Locate the cell with the specified text and output its [X, Y] center coordinate. 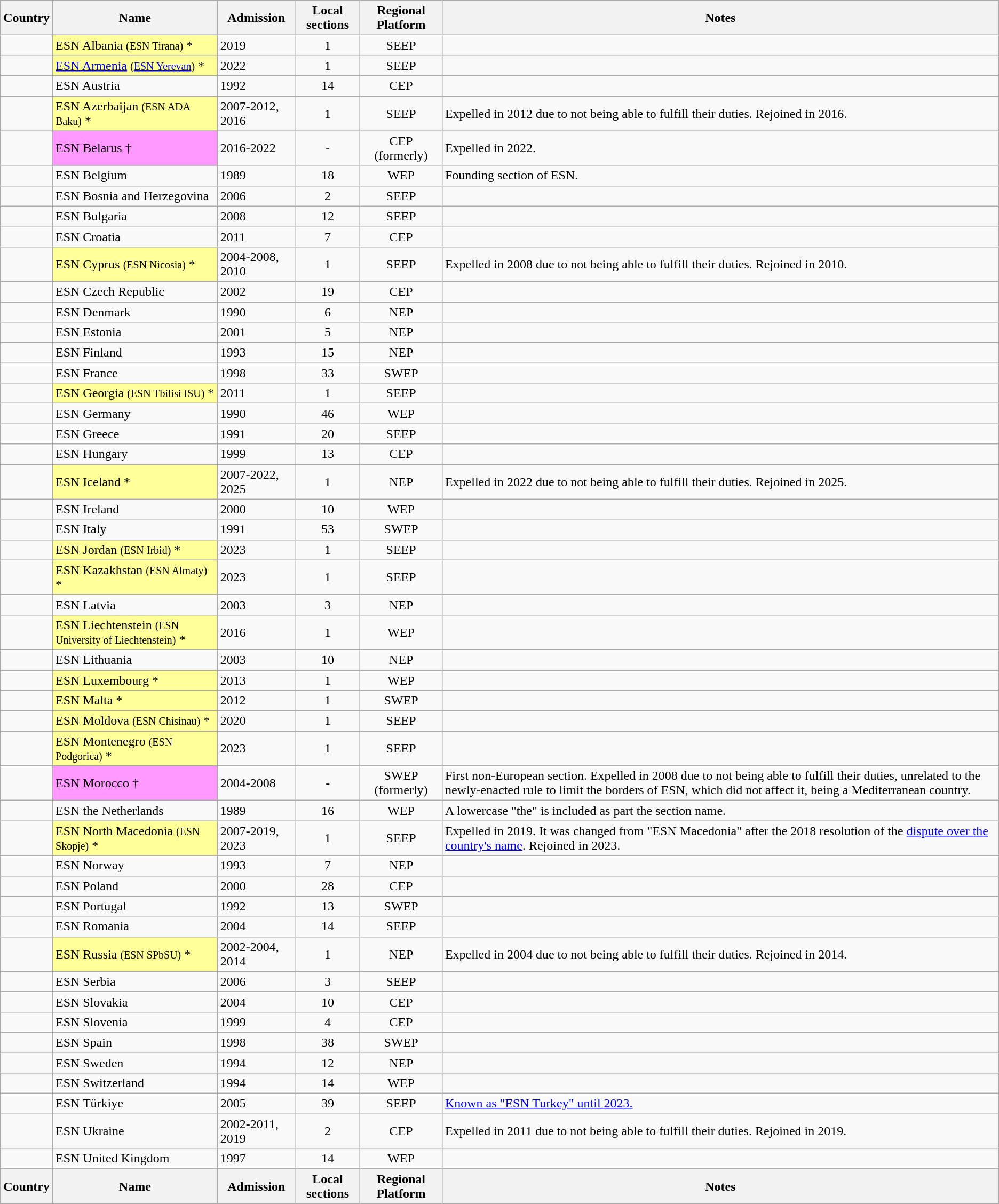
53 [328, 529]
ESN Finland [134, 353]
Expelled in 2022. [720, 148]
2001 [256, 332]
28 [328, 886]
2007-2022, 2025 [256, 481]
ESN Montenegro (ESN Podgorica) * [134, 748]
Expelled in 2008 due to not being able to fulfill their duties. Rejoined in 2010. [720, 264]
33 [328, 373]
ESN Morocco † [134, 783]
ESN Poland [134, 886]
ESN France [134, 373]
ESN Norway [134, 866]
ESN Iceland * [134, 481]
ESN Slovakia [134, 1002]
ESN Slovenia [134, 1022]
ESN Cyprus (ESN Nicosia) * [134, 264]
2022 [256, 66]
ESN Russia (ESN SPbSU) * [134, 954]
ESN Liechtenstein (ESN University of Liechtenstein) * [134, 632]
Expelled in 2012 due to not being able to fulfill their duties. Rejoined in 2016. [720, 113]
ESN Switzerland [134, 1083]
ESN Greece [134, 434]
ESN Azerbaijan (ESN ADA Baku) * [134, 113]
Expelled in 2004 due to not being able to fulfill their duties. Rejoined in 2014. [720, 954]
ESN Italy [134, 529]
ESN the Netherlands [134, 811]
2012 [256, 701]
15 [328, 353]
ESN Armenia (ESN Yerevan) * [134, 66]
ESN Czech Republic [134, 291]
18 [328, 176]
2016 [256, 632]
2002-2004, 2014 [256, 954]
ESN Serbia [134, 981]
ESN United Kingdom [134, 1159]
2004-2008 [256, 783]
ESN Bulgaria [134, 216]
19 [328, 291]
2016-2022 [256, 148]
ESN Georgia (ESN Tbilisi ISU) * [134, 393]
SWEP (formerly) [401, 783]
ESN Belgium [134, 176]
Expelled in 2022 due to not being able to fulfill their duties. Rejoined in 2025. [720, 481]
2007-2012, 2016 [256, 113]
2002-2011, 2019 [256, 1131]
Expelled in 2019. It was changed from "ESN Macedonia" after the 2018 resolution of the dispute over the country's name. Rejoined in 2023. [720, 838]
ESN Lithuania [134, 660]
46 [328, 414]
2005 [256, 1104]
ESN Luxembourg * [134, 680]
ESN Austria [134, 86]
ESN Portugal [134, 906]
ESN Ukraine [134, 1131]
ESN Germany [134, 414]
ESN Malta * [134, 701]
1997 [256, 1159]
5 [328, 332]
ESN Moldova (ESN Chisinau) * [134, 721]
ESN Jordan (ESN Irbid) * [134, 550]
ESN Sweden [134, 1063]
6 [328, 312]
16 [328, 811]
38 [328, 1042]
2008 [256, 216]
ESN Spain [134, 1042]
ESN Romania [134, 926]
Known as "ESN Turkey" until 2023. [720, 1104]
ESN Albania (ESN Tirana) * [134, 45]
ESN Ireland [134, 509]
39 [328, 1104]
CEP (formerly) [401, 148]
ESN Türkiye [134, 1104]
4 [328, 1022]
A lowercase "the" is included as part the section name. [720, 811]
ESN North Macedonia (ESN Skopje) * [134, 838]
ESN Belarus † [134, 148]
ESN Estonia [134, 332]
2019 [256, 45]
ESN Croatia [134, 236]
2004-2008, 2010 [256, 264]
Expelled in 2011 due to not being able to fulfill their duties. Rejoined in 2019. [720, 1131]
ESN Kazakhstan (ESN Almaty) * [134, 577]
Founding section of ESN. [720, 176]
ESN Hungary [134, 454]
2020 [256, 721]
2013 [256, 680]
2007-2019, 2023 [256, 838]
ESN Latvia [134, 605]
2002 [256, 291]
ESN Denmark [134, 312]
ESN Bosnia and Herzegovina [134, 196]
20 [328, 434]
